Identify which cell holds the provided text, then report its (X, Y) central coordinate. 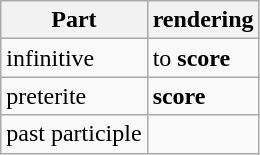
infinitive (74, 58)
rendering (203, 20)
to score (203, 58)
score (203, 96)
Part (74, 20)
preterite (74, 96)
past participle (74, 134)
